Determine the (X, Y) coordinate at the center of the cell enclosing the given text.  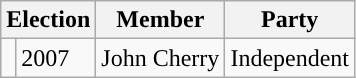
Election (48, 20)
2007 (56, 58)
Independent (290, 58)
Party (290, 20)
John Cherry (160, 58)
Member (160, 20)
